From the cell containing the given text, extract its center point as (x, y) coordinate. 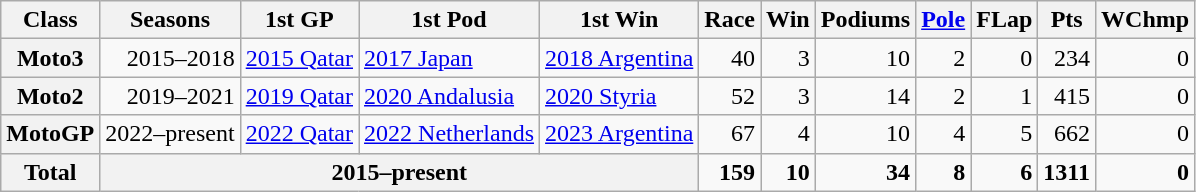
1st Win (620, 20)
2017 Japan (450, 58)
2019–2021 (170, 96)
2019 Qatar (299, 96)
159 (730, 172)
Seasons (170, 20)
Total (50, 172)
415 (1067, 96)
Moto3 (50, 58)
2020 Andalusia (450, 96)
2020 Styria (620, 96)
2022–present (170, 134)
Pole (944, 20)
52 (730, 96)
40 (730, 58)
2022 Netherlands (450, 134)
2018 Argentina (620, 58)
234 (1067, 58)
FLap (1004, 20)
34 (865, 172)
5 (1004, 134)
67 (730, 134)
1311 (1067, 172)
2015–2018 (170, 58)
WChmp (1146, 20)
MotoGP (50, 134)
Class (50, 20)
1st GP (299, 20)
2015 Qatar (299, 58)
662 (1067, 134)
2023 Argentina (620, 134)
8 (944, 172)
1 (1004, 96)
2015–present (400, 172)
Podiums (865, 20)
Win (788, 20)
Race (730, 20)
1st Pod (450, 20)
6 (1004, 172)
Moto2 (50, 96)
14 (865, 96)
2022 Qatar (299, 134)
Pts (1067, 20)
